Extract the [x, y] coordinate from the center of the cell holding the provided text.  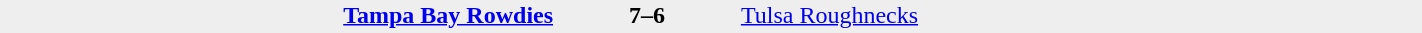
7–6 [648, 15]
Tampa Bay Rowdies [384, 15]
Tulsa Roughnecks [910, 15]
